For the text-containing cell, return its midpoint in (X, Y) coordinate format. 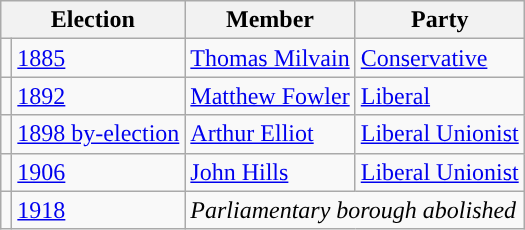
Thomas Milvain (270, 58)
1885 (98, 58)
Matthew Fowler (270, 96)
1906 (98, 172)
1898 by-election (98, 134)
Election (93, 20)
Party (440, 20)
1918 (98, 210)
Liberal (440, 96)
John Hills (270, 172)
Conservative (440, 58)
Member (270, 20)
1892 (98, 96)
Arthur Elliot (270, 134)
Parliamentary borough abolished (354, 210)
